Search for the cell housing the specified text and yield its (x, y) center coordinate. 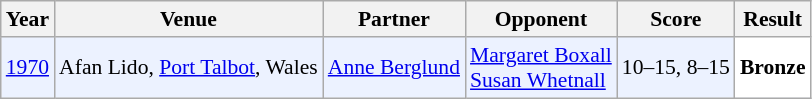
Bronze (773, 68)
Margaret Boxall Susan Whetnall (541, 68)
Venue (188, 19)
Partner (394, 19)
Result (773, 19)
10–15, 8–15 (676, 68)
Anne Berglund (394, 68)
Afan Lido, Port Talbot, Wales (188, 68)
Score (676, 19)
1970 (28, 68)
Year (28, 19)
Opponent (541, 19)
